Find where the given text appears and provide that cell's center as (X, Y) coordinate. 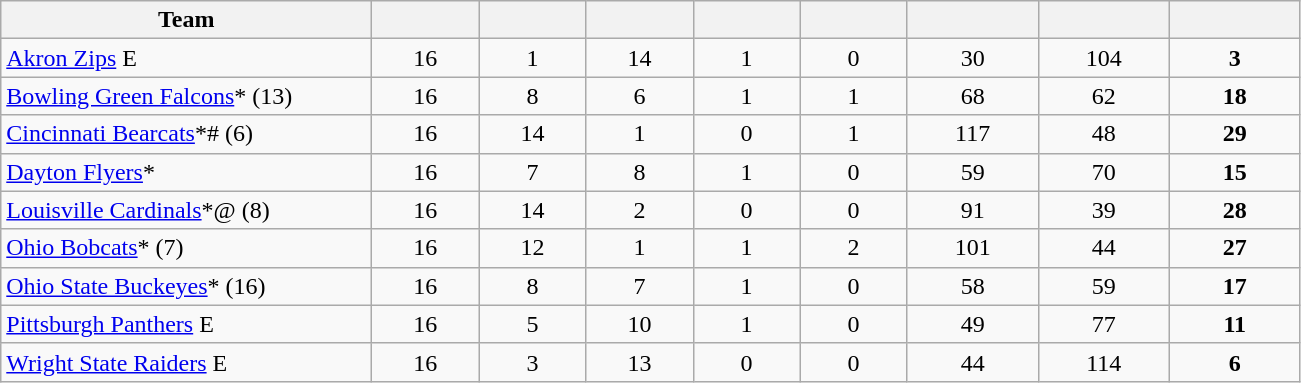
27 (1234, 248)
10 (640, 324)
Wright State Raiders E (186, 362)
91 (972, 210)
70 (1104, 172)
28 (1234, 210)
18 (1234, 96)
68 (972, 96)
Bowling Green Falcons* (13) (186, 96)
117 (972, 134)
58 (972, 286)
Louisville Cardinals*@ (8) (186, 210)
Akron Zips E (186, 58)
101 (972, 248)
39 (1104, 210)
77 (1104, 324)
Pittsburgh Panthers E (186, 324)
15 (1234, 172)
17 (1234, 286)
49 (972, 324)
114 (1104, 362)
13 (640, 362)
Cincinnati Bearcats*# (6) (186, 134)
Ohio State Buckeyes* (16) (186, 286)
12 (532, 248)
30 (972, 58)
Team (186, 20)
104 (1104, 58)
29 (1234, 134)
48 (1104, 134)
5 (532, 324)
Dayton Flyers* (186, 172)
11 (1234, 324)
62 (1104, 96)
Ohio Bobcats* (7) (186, 248)
